Return the [x, y] coordinate for the center point of the cell that contains the specified text.  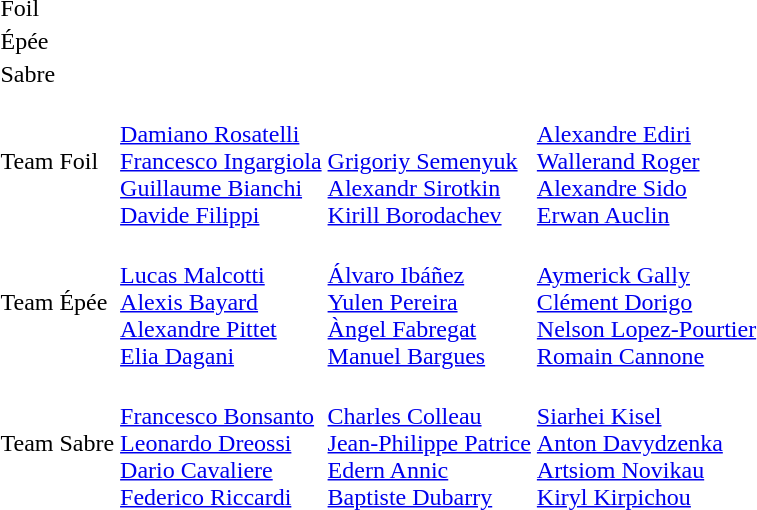
Grigoriy SemenyukAlexandr SirotkinKirill Borodachev [429, 161]
Alexandre EdiriWallerand RogerAlexandre SidoErwan Auclin [646, 161]
Álvaro IbáñezYulen PereiraÀngel FabregatManuel Bargues [429, 302]
Damiano RosatelliFrancesco IngargiolaGuillaume BianchiDavide Filippi [221, 161]
Lucas MalcottiAlexis BayardAlexandre PittetElia Dagani [221, 302]
Aymerick GallyClément DorigoNelson Lopez-PourtierRomain Cannone [646, 302]
